Return (X, Y) of the center of cell containing provided text 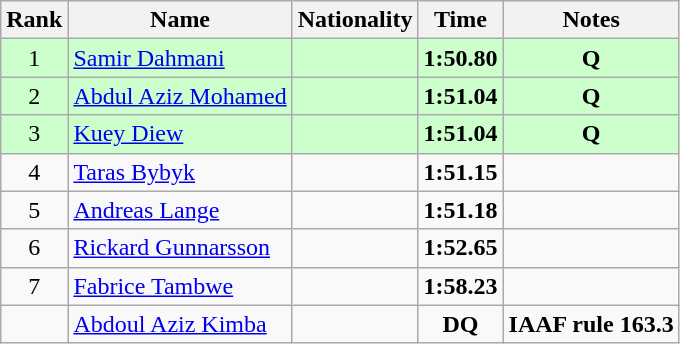
1 (34, 58)
Abdul Aziz Mohamed (180, 96)
5 (34, 210)
Notes (591, 20)
Nationality (355, 20)
1:50.80 (460, 58)
Kuey Diew (180, 134)
Rank (34, 20)
IAAF rule 163.3 (591, 324)
Samir Dahmani (180, 58)
Taras Bybyk (180, 172)
Andreas Lange (180, 210)
3 (34, 134)
7 (34, 286)
Name (180, 20)
4 (34, 172)
2 (34, 96)
1:51.15 (460, 172)
Rickard Gunnarsson (180, 248)
Time (460, 20)
Abdoul Aziz Kimba (180, 324)
1:58.23 (460, 286)
1:51.18 (460, 210)
DQ (460, 324)
Fabrice Tambwe (180, 286)
6 (34, 248)
1:52.65 (460, 248)
